Extract the [x, y] coordinate from the center of the cell holding the provided text.  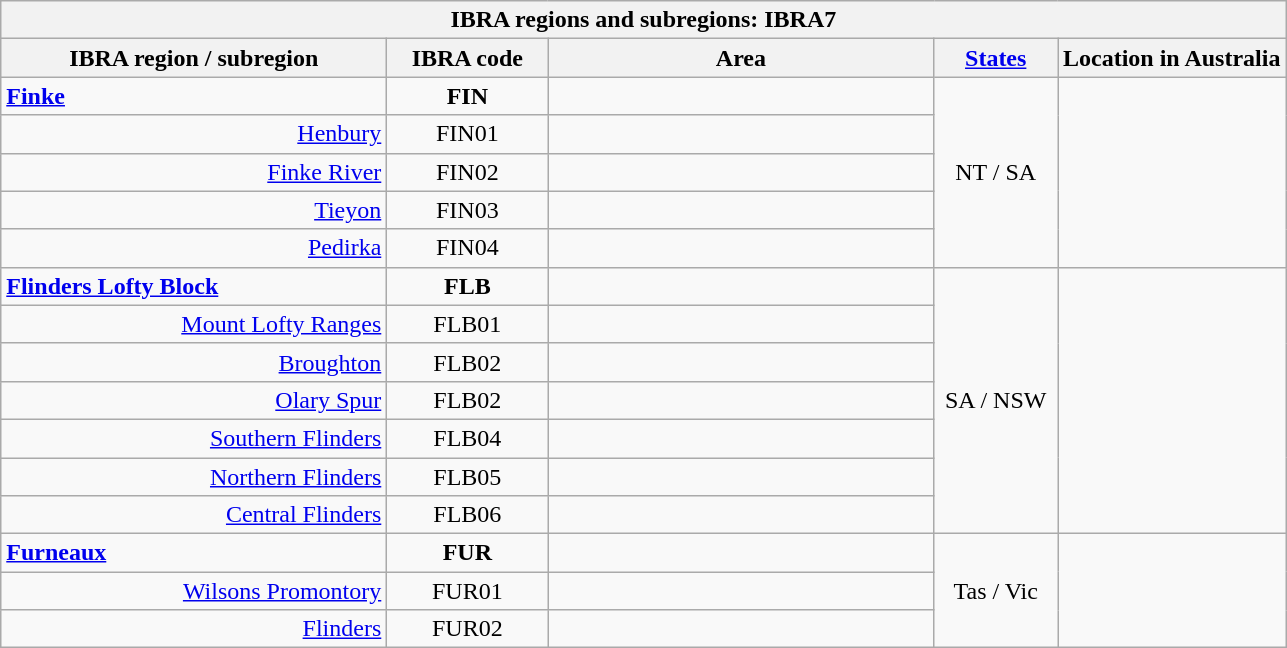
FIN02 [468, 172]
NT / SA [996, 172]
FUR02 [468, 629]
FIN03 [468, 210]
Olary Spur [194, 400]
FIN [468, 96]
FUR [468, 553]
IBRA code [468, 58]
FLB05 [468, 477]
FUR01 [468, 591]
Flinders Lofty Block [194, 286]
FLB01 [468, 324]
Flinders [194, 629]
Pedirka [194, 248]
FLB [468, 286]
Wilsons Promontory [194, 591]
Tas / Vic [996, 591]
Central Flinders [194, 515]
Southern Flinders [194, 438]
FIN04 [468, 248]
SA / NSW [996, 400]
Henbury [194, 134]
Broughton [194, 362]
Finke [194, 96]
IBRA regions and subregions: IBRA7 [644, 20]
Location in Australia [1172, 58]
Tieyon [194, 210]
IBRA region / subregion [194, 58]
Northern Flinders [194, 477]
Area [741, 58]
FLB06 [468, 515]
Furneaux [194, 553]
Mount Lofty Ranges [194, 324]
States [996, 58]
FLB04 [468, 438]
FIN01 [468, 134]
Finke River [194, 172]
